From the cell containing the given text, extract its center point as (x, y) coordinate. 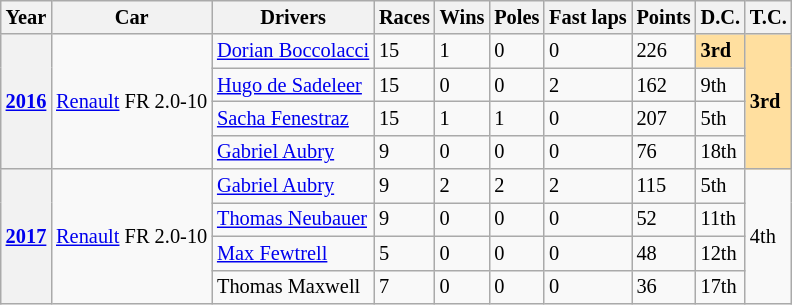
48 (664, 253)
12th (720, 253)
36 (664, 287)
Points (664, 17)
7 (404, 287)
76 (664, 152)
2016 (26, 102)
18th (720, 152)
115 (664, 186)
Drivers (293, 17)
207 (664, 118)
Races (404, 17)
D.C. (720, 17)
52 (664, 219)
17th (720, 287)
2017 (26, 236)
Wins (462, 17)
Max Fewtrell (293, 253)
Car (132, 17)
Sacha Fenestraz (293, 118)
Poles (516, 17)
226 (664, 51)
Thomas Neubauer (293, 219)
T.C. (768, 17)
5 (404, 253)
162 (664, 85)
9th (720, 85)
Dorian Boccolacci (293, 51)
Hugo de Sadeleer (293, 85)
Fast laps (588, 17)
Thomas Maxwell (293, 287)
Year (26, 17)
11th (720, 219)
4th (768, 236)
